Locate the cell with the specified text and output its (X, Y) center coordinate. 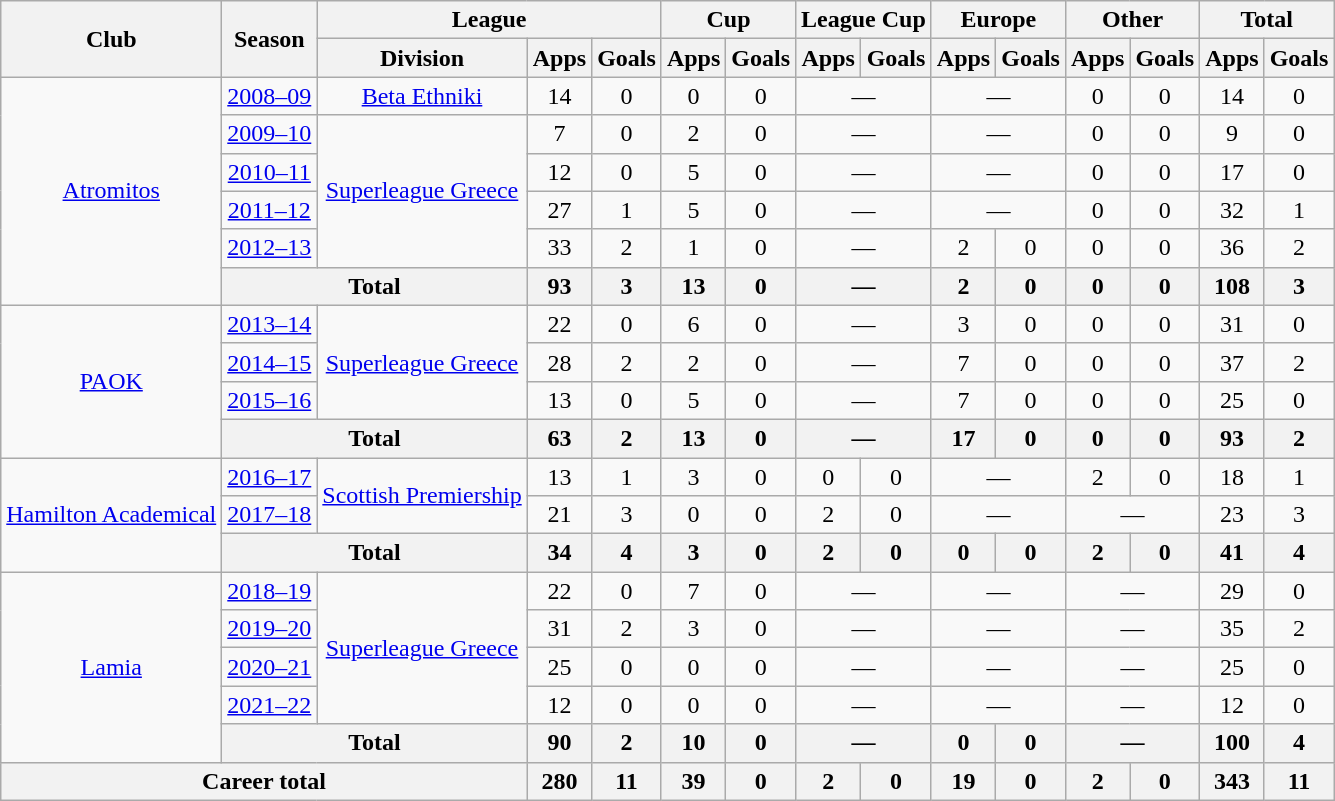
2011–12 (270, 210)
2019–20 (270, 629)
Beta Ethniki (422, 96)
2016–17 (270, 477)
19 (963, 781)
90 (559, 743)
33 (559, 248)
Season (270, 39)
2012–13 (270, 248)
32 (1232, 210)
27 (559, 210)
Atromitos (112, 191)
36 (1232, 248)
6 (693, 324)
Division (422, 58)
2020–21 (270, 667)
Scottish Premiership (422, 496)
100 (1232, 743)
Hamilton Academical (112, 515)
2013–14 (270, 324)
2021–22 (270, 705)
9 (1232, 134)
39 (693, 781)
34 (559, 553)
Lamia (112, 667)
Club (112, 39)
2008–09 (270, 96)
League Cup (864, 20)
2018–19 (270, 591)
Cup (728, 20)
21 (559, 515)
PAOK (112, 381)
10 (693, 743)
2015–16 (270, 400)
35 (1232, 629)
Career total (264, 781)
Europe (998, 20)
28 (559, 362)
23 (1232, 515)
280 (559, 781)
2010–11 (270, 172)
63 (559, 438)
Other (1132, 20)
343 (1232, 781)
2009–10 (270, 134)
29 (1232, 591)
League (490, 20)
108 (1232, 286)
41 (1232, 553)
2014–15 (270, 362)
18 (1232, 477)
2017–18 (270, 515)
37 (1232, 362)
